Return the [X, Y] coordinate for the center point of the cell that contains the specified text.  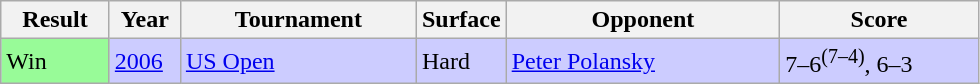
Result [56, 20]
Surface [461, 20]
Score [880, 20]
Year [144, 20]
Opponent [643, 20]
2006 [144, 62]
Tournament [298, 20]
US Open [298, 62]
Win [56, 62]
Peter Polansky [643, 62]
7–6(7–4), 6–3 [880, 62]
Hard [461, 62]
